Return (X, Y) of the center of cell containing provided text 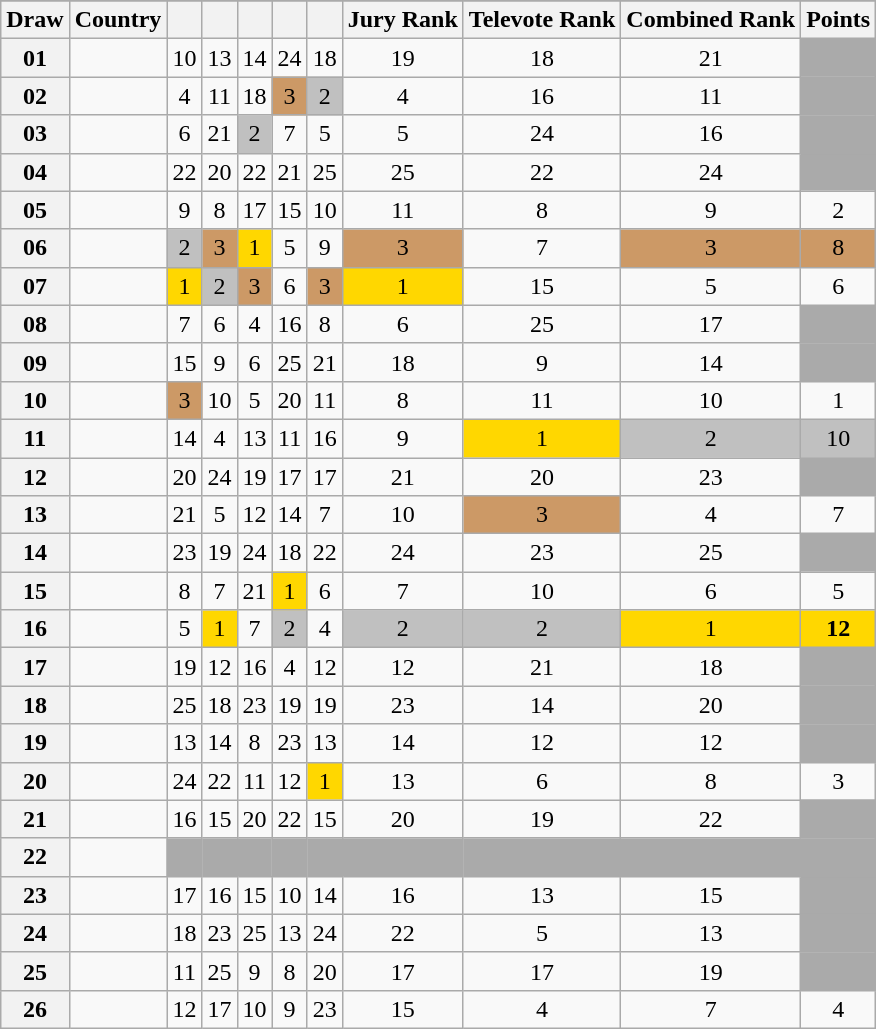
02 (35, 96)
Televote Rank (542, 20)
08 (35, 324)
Country (118, 20)
Points (838, 20)
Jury Rank (402, 20)
03 (35, 134)
05 (35, 210)
Draw (35, 20)
Combined Rank (711, 20)
26 (35, 1009)
09 (35, 362)
01 (35, 58)
07 (35, 286)
04 (35, 172)
06 (35, 248)
